Locate the cell with the specified text and output its [X, Y] center coordinate. 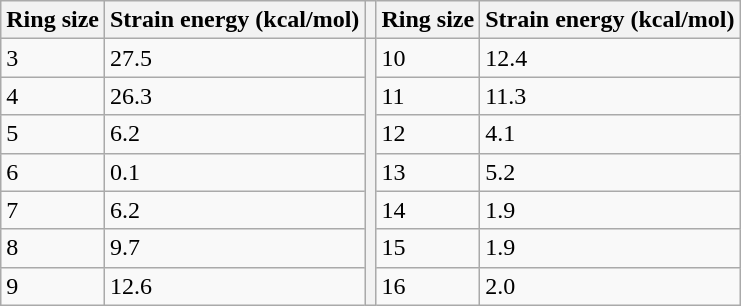
14 [428, 210]
9 [53, 286]
6 [53, 172]
26.3 [234, 96]
7 [53, 210]
3 [53, 58]
9.7 [234, 248]
4 [53, 96]
2.0 [610, 286]
11.3 [610, 96]
5.2 [610, 172]
4.1 [610, 134]
8 [53, 248]
5 [53, 134]
11 [428, 96]
16 [428, 286]
12 [428, 134]
10 [428, 58]
27.5 [234, 58]
15 [428, 248]
13 [428, 172]
12.4 [610, 58]
12.6 [234, 286]
0.1 [234, 172]
